Return (X, Y) of the center of cell containing provided text 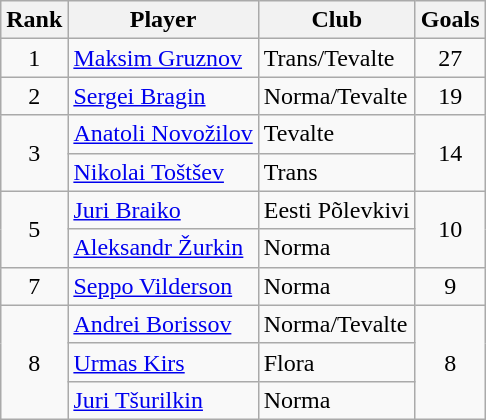
1 (34, 58)
Eesti Põlevkivi (336, 210)
Urmas Kirs (163, 362)
Juri Braiko (163, 210)
7 (34, 286)
10 (450, 229)
Sergei Bragin (163, 96)
Flora (336, 362)
Aleksandr Žurkin (163, 248)
Maksim Gruznov (163, 58)
Goals (450, 20)
5 (34, 229)
Andrei Borissov (163, 324)
Anatoli Novožilov (163, 134)
Rank (34, 20)
27 (450, 58)
Tevalte (336, 134)
Trans (336, 172)
9 (450, 286)
Seppo Vilderson (163, 286)
Juri Tšurilkin (163, 400)
Player (163, 20)
3 (34, 153)
Nikolai Toštšev (163, 172)
14 (450, 153)
19 (450, 96)
Trans/Tevalte (336, 58)
Club (336, 20)
2 (34, 96)
